Identify which cell holds the provided text, then report its [x, y] central coordinate. 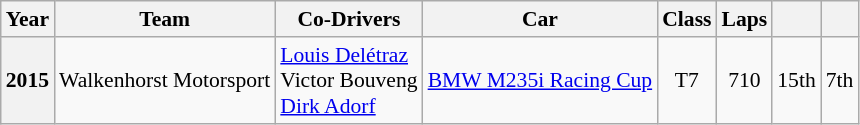
BMW M235i Racing Cup [540, 80]
Team [164, 19]
15th [796, 80]
Car [540, 19]
Year [28, 19]
Louis Delétraz Victor Bouveng Dirk Adorf [348, 80]
Walkenhorst Motorsport [164, 80]
Co-Drivers [348, 19]
710 [745, 80]
Laps [745, 19]
7th [840, 80]
2015 [28, 80]
T7 [686, 80]
Class [686, 19]
